Search for the cell housing the specified text and yield its (X, Y) center coordinate. 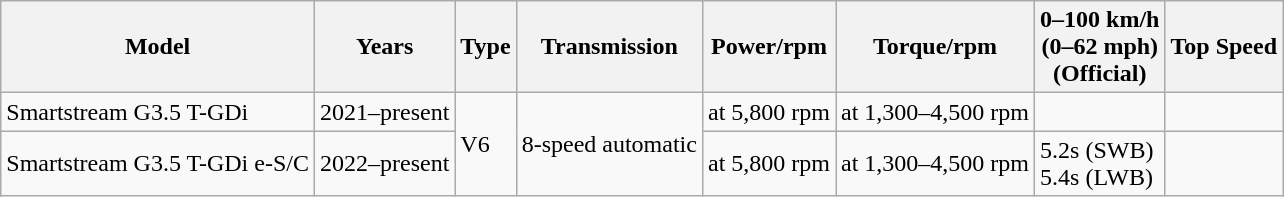
Power/rpm (768, 47)
Transmission (609, 47)
Years (384, 47)
Smartstream G3.5 T-GDi (158, 112)
2022–present (384, 164)
Smartstream G3.5 T-GDi e-S/C (158, 164)
Type (486, 47)
5.2s (SWB)5.4s (LWB) (1100, 164)
0–100 km/h(0–62 mph)(Official) (1100, 47)
Torque/rpm (936, 47)
V6 (486, 144)
2021–present (384, 112)
8-speed automatic (609, 144)
Top Speed (1224, 47)
Model (158, 47)
